Locate the cell with the specified text and output its (x, y) center coordinate. 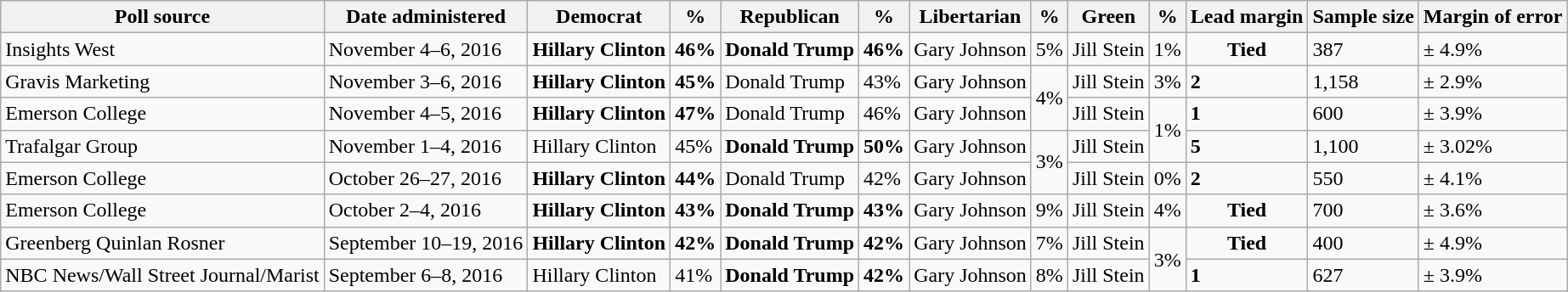
550 (1363, 178)
387 (1363, 49)
Republican (790, 17)
Lead margin (1247, 17)
Insights West (162, 49)
Green (1108, 17)
± 3.6% (1492, 211)
400 (1363, 243)
Gravis Marketing (162, 81)
November 3–6, 2016 (426, 81)
Greenberg Quinlan Rosner (162, 243)
5% (1049, 49)
8% (1049, 275)
47% (695, 114)
September 10–19, 2016 (426, 243)
1,158 (1363, 81)
0% (1168, 178)
± 2.9% (1492, 81)
5 (1247, 146)
Trafalgar Group (162, 146)
November 1–4, 2016 (426, 146)
50% (884, 146)
November 4–6, 2016 (426, 49)
7% (1049, 243)
1,100 (1363, 146)
November 4–5, 2016 (426, 114)
Margin of error (1492, 17)
41% (695, 275)
September 6–8, 2016 (426, 275)
± 4.1% (1492, 178)
± 3.02% (1492, 146)
October 26–27, 2016 (426, 178)
700 (1363, 211)
Democrat (599, 17)
NBC News/Wall Street Journal/Marist (162, 275)
Sample size (1363, 17)
Libertarian (971, 17)
627 (1363, 275)
Date administered (426, 17)
October 2–4, 2016 (426, 211)
600 (1363, 114)
Poll source (162, 17)
44% (695, 178)
9% (1049, 211)
